Locate the cell with the specified text and output its [X, Y] center coordinate. 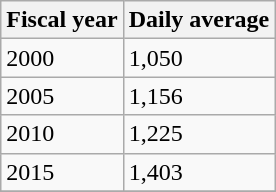
Daily average [199, 20]
2015 [62, 172]
2005 [62, 96]
2000 [62, 58]
1,050 [199, 58]
Fiscal year [62, 20]
1,403 [199, 172]
1,225 [199, 134]
1,156 [199, 96]
2010 [62, 134]
